Provide the [x, y] coordinate of the cell's center where the given text is located.  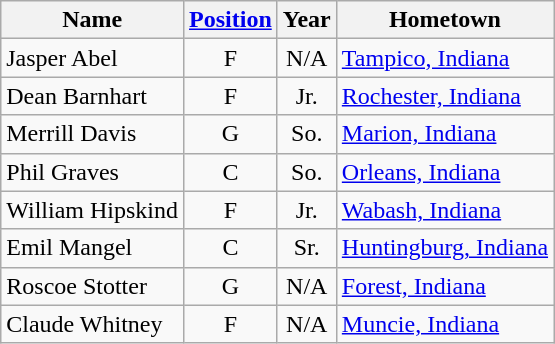
Merrill Davis [92, 134]
Position [231, 20]
William Hipskind [92, 210]
Forest, Indiana [444, 286]
Dean Barnhart [92, 96]
Phil Graves [92, 172]
Roscoe Stotter [92, 286]
Marion, Indiana [444, 134]
Orleans, Indiana [444, 172]
Sr. [306, 248]
Muncie, Indiana [444, 324]
Emil Mangel [92, 248]
Tampico, Indiana [444, 58]
Jasper Abel [92, 58]
Claude Whitney [92, 324]
Hometown [444, 20]
Huntingburg, Indiana [444, 248]
Name [92, 20]
Wabash, Indiana [444, 210]
Rochester, Indiana [444, 96]
Year [306, 20]
